Find where the given text appears and provide that cell's center as [x, y] coordinate. 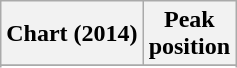
Chart (2014) [72, 34]
Peakposition [189, 34]
